Capture the cell that displays the provided text and extract its (X, Y) central coordinate. 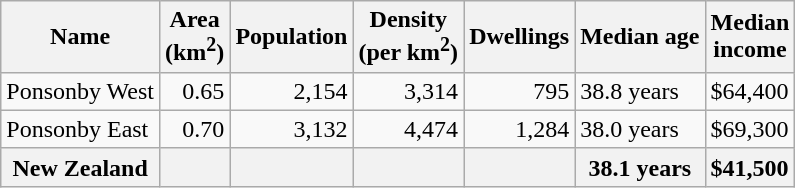
$64,400 (750, 91)
Ponsonby West (80, 91)
3,314 (408, 91)
Dwellings (520, 37)
38.1 years (640, 167)
0.70 (194, 129)
Density(per km2) (408, 37)
38.8 years (640, 91)
38.0 years (640, 129)
0.65 (194, 91)
795 (520, 91)
$69,300 (750, 129)
Area(km2) (194, 37)
Population (292, 37)
3,132 (292, 129)
Medianincome (750, 37)
2,154 (292, 91)
4,474 (408, 129)
Ponsonby East (80, 129)
Median age (640, 37)
1,284 (520, 129)
Name (80, 37)
New Zealand (80, 167)
$41,500 (750, 167)
